Provide the (X, Y) coordinate of the cell's center where the given text is located.  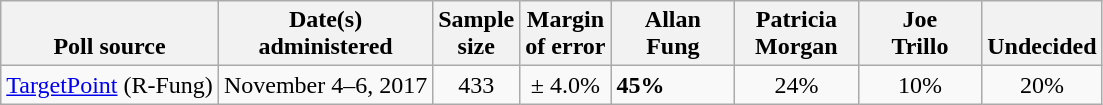
PatriciaMorgan (797, 34)
Date(s)administered (325, 34)
Undecided (1042, 34)
JoeTrillo (920, 34)
Samplesize (476, 34)
TargetPoint (R-Fung) (110, 85)
± 4.0% (566, 85)
10% (920, 85)
20% (1042, 85)
45% (673, 85)
Poll source (110, 34)
November 4–6, 2017 (325, 85)
Marginof error (566, 34)
AllanFung (673, 34)
24% (797, 85)
433 (476, 85)
